From the cell containing the given text, extract its center point as [X, Y] coordinate. 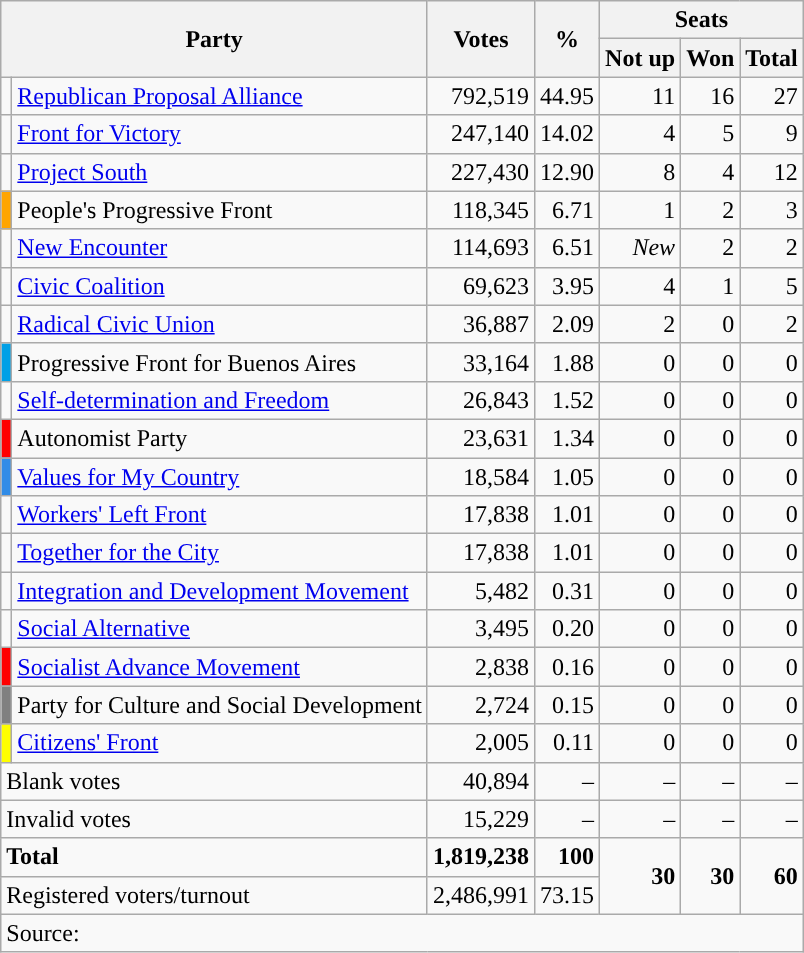
12 [772, 172]
3.95 [568, 286]
1.88 [568, 362]
227,430 [480, 172]
26,843 [480, 400]
Party [214, 39]
0.20 [568, 629]
2,724 [480, 705]
1.52 [568, 400]
Autonomist Party [220, 438]
1.05 [568, 477]
16 [710, 96]
Front for Victory [220, 134]
Integration and Development Movement [220, 591]
6.51 [568, 248]
36,887 [480, 324]
33,164 [480, 362]
2.09 [568, 324]
2,486,991 [480, 895]
Self-determination and Freedom [220, 400]
Workers' Left Front [220, 515]
Citizens' Front [220, 743]
New Encounter [220, 248]
Republican Proposal Alliance [220, 96]
5,482 [480, 591]
0.15 [568, 705]
114,693 [480, 248]
Party for Culture and Social Development [220, 705]
People's Progressive Front [220, 210]
69,623 [480, 286]
100 [568, 857]
Civic Coalition [220, 286]
Blank votes [214, 781]
0.16 [568, 667]
118,345 [480, 210]
8 [640, 172]
Values for My Country [220, 477]
3 [772, 210]
Social Alternative [220, 629]
14.02 [568, 134]
12.90 [568, 172]
60 [772, 876]
23,631 [480, 438]
27 [772, 96]
New [640, 248]
2,838 [480, 667]
15,229 [480, 819]
Radical Civic Union [220, 324]
2,005 [480, 743]
18,584 [480, 477]
Together for the City [220, 553]
Invalid votes [214, 819]
Progressive Front for Buenos Aires [220, 362]
40,894 [480, 781]
9 [772, 134]
247,140 [480, 134]
Votes [480, 39]
Source: [402, 933]
3,495 [480, 629]
Project South [220, 172]
Socialist Advance Movement [220, 667]
Won [710, 58]
11 [640, 96]
6.71 [568, 210]
Registered voters/turnout [214, 895]
Seats [702, 20]
Not up [640, 58]
% [568, 39]
0.11 [568, 743]
1,819,238 [480, 857]
44.95 [568, 96]
1.34 [568, 438]
73.15 [568, 895]
0.31 [568, 591]
792,519 [480, 96]
